Provide the (X, Y) coordinate of the cell's center where the given text is located.  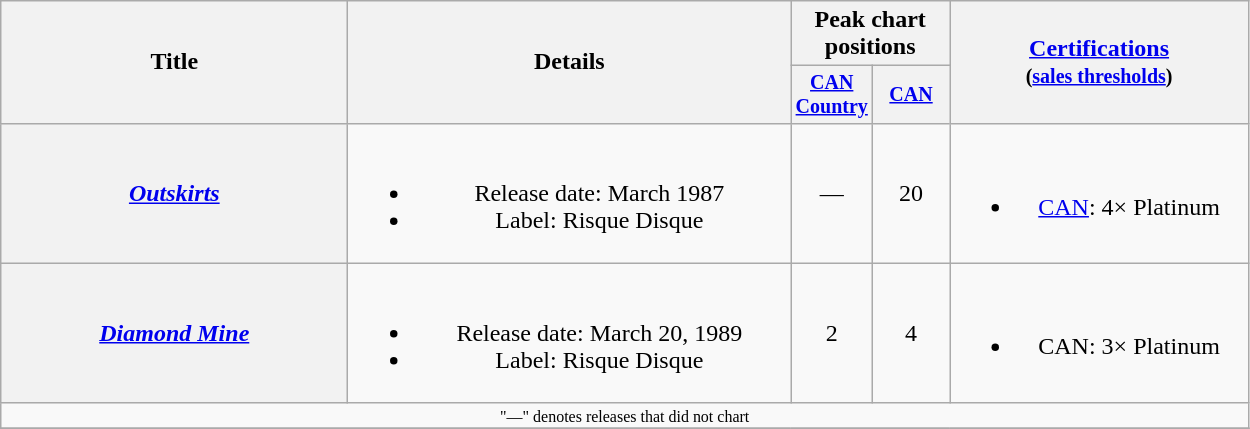
CAN: 4× Platinum (1100, 193)
CAN: 3× Platinum (1100, 333)
4 (912, 333)
— (832, 193)
Certifications(sales thresholds) (1100, 62)
"—" denotes releases that did not chart (625, 415)
Release date: March 1987Label: Risque Disque (570, 193)
CAN (912, 94)
Release date: March 20, 1989Label: Risque Disque (570, 333)
Details (570, 62)
20 (912, 193)
Peak chartpositions (870, 34)
Title (174, 62)
Outskirts (174, 193)
CAN Country (832, 94)
2 (832, 333)
Diamond Mine (174, 333)
